Scan for the cell matching the given text and deliver its (x, y) coordinate at center. 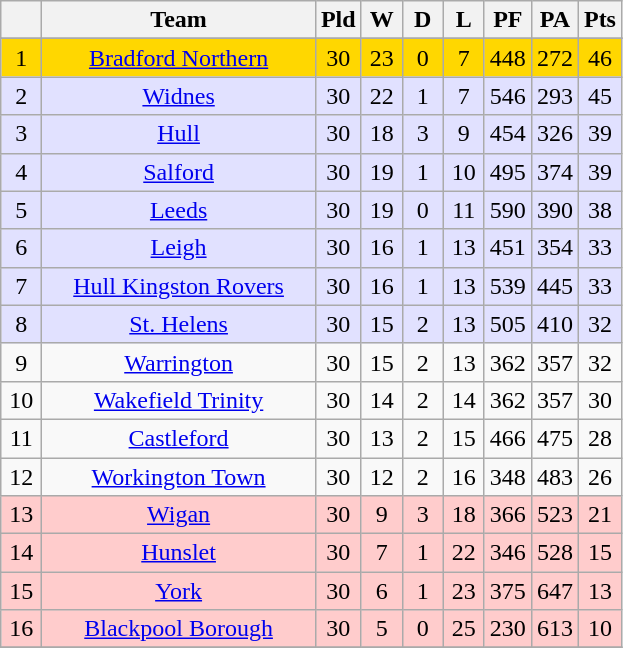
466 (508, 438)
454 (508, 134)
505 (508, 324)
539 (508, 286)
Hull Kingston Rovers (179, 286)
326 (554, 134)
28 (600, 438)
Workington Town (179, 477)
Leigh (179, 248)
230 (508, 629)
L (464, 20)
Wigan (179, 515)
45 (600, 96)
Hunslet (179, 553)
46 (600, 58)
348 (508, 477)
Castleford (179, 438)
Salford (179, 172)
475 (554, 438)
Bradford Northern (179, 58)
613 (554, 629)
374 (554, 172)
21 (600, 515)
445 (554, 286)
546 (508, 96)
Hull (179, 134)
4 (22, 172)
8 (22, 324)
354 (554, 248)
528 (554, 553)
Team (179, 20)
495 (508, 172)
448 (508, 58)
Blackpool Borough (179, 629)
272 (554, 58)
Pld (338, 20)
451 (508, 248)
Pts (600, 20)
Widnes (179, 96)
390 (554, 210)
346 (508, 553)
590 (508, 210)
26 (600, 477)
Wakefield Trinity (179, 400)
W (382, 20)
Leeds (179, 210)
York (179, 591)
25 (464, 629)
Warrington (179, 362)
523 (554, 515)
410 (554, 324)
PF (508, 20)
PA (554, 20)
375 (508, 591)
366 (508, 515)
647 (554, 591)
38 (600, 210)
D (422, 20)
293 (554, 96)
St. Helens (179, 324)
483 (554, 477)
